Output the [X, Y] coordinate of the center of the cell containing the given text.  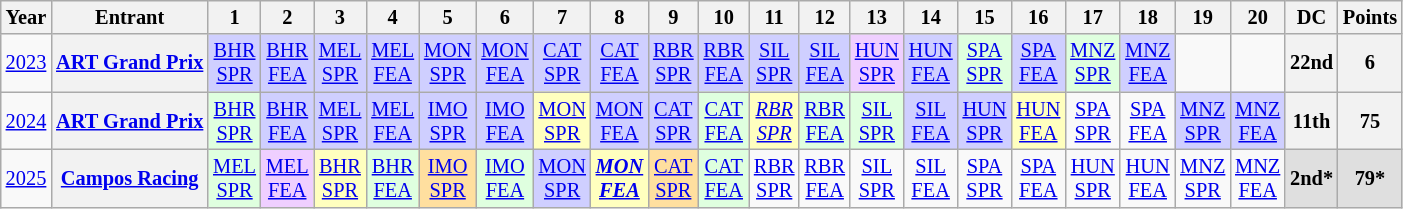
11th [1312, 121]
13 [877, 17]
Points [1370, 17]
7 [562, 17]
79* [1370, 178]
20 [1258, 17]
10 [724, 17]
Entrant [130, 17]
DC [1312, 17]
3 [340, 17]
15 [985, 17]
Year [26, 17]
2 [288, 17]
11 [774, 17]
16 [1038, 17]
14 [931, 17]
12 [824, 17]
18 [1148, 17]
17 [1092, 17]
1 [234, 17]
2nd* [1312, 178]
22nd [1312, 63]
2024 [26, 121]
2023 [26, 63]
9 [673, 17]
5 [448, 17]
19 [1202, 17]
4 [392, 17]
8 [620, 17]
75 [1370, 121]
Campos Racing [130, 178]
2025 [26, 178]
